Locate the cell with the specified text and output its (X, Y) center coordinate. 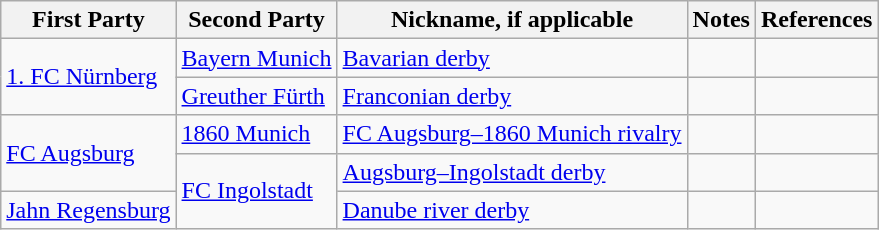
First Party (88, 20)
FC Augsburg (88, 153)
FC Ingolstadt (256, 191)
Augsburg–Ingolstadt derby (512, 172)
1. FC Nürnberg (88, 77)
Bayern Munich (256, 58)
Notes (721, 20)
Franconian derby (512, 96)
References (816, 20)
Jahn Regensburg (88, 210)
FC Augsburg–1860 Munich rivalry (512, 134)
Greuther Fürth (256, 96)
Bavarian derby (512, 58)
1860 Munich (256, 134)
Nickname, if applicable (512, 20)
Danube river derby (512, 210)
Second Party (256, 20)
